Pinpoint the cell where the given text exists, returning its [x, y] midpoint coordinate. 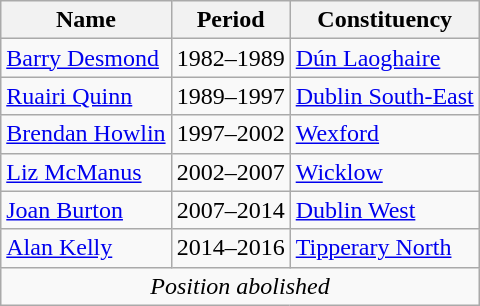
Joan Burton [86, 210]
Dublin South-East [384, 96]
Name [86, 20]
Liz McManus [86, 172]
Wexford [384, 134]
2007–2014 [230, 210]
Wicklow [384, 172]
Position abolished [240, 286]
2002–2007 [230, 172]
1989–1997 [230, 96]
Alan Kelly [86, 248]
Period [230, 20]
Dún Laoghaire [384, 58]
1982–1989 [230, 58]
Ruairi Quinn [86, 96]
Brendan Howlin [86, 134]
1997–2002 [230, 134]
Constituency [384, 20]
2014–2016 [230, 248]
Tipperary North [384, 248]
Barry Desmond [86, 58]
Dublin West [384, 210]
